Identify which cell holds the provided text, then report its (x, y) central coordinate. 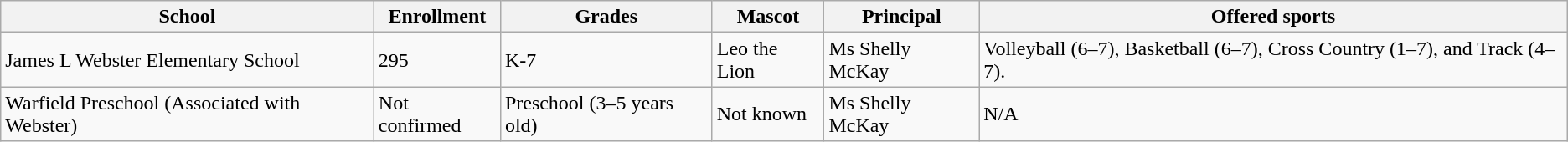
Not confirmed (437, 114)
Principal (901, 17)
Offered sports (1273, 17)
James L Webster Elementary School (188, 60)
School (188, 17)
Grades (606, 17)
Preschool (3–5 years old) (606, 114)
Volleyball (6–7), Basketball (6–7), Cross Country (1–7), and Track (4–7). (1273, 60)
Enrollment (437, 17)
Warfield Preschool (Associated with Webster) (188, 114)
Not known (768, 114)
N/A (1273, 114)
Mascot (768, 17)
295 (437, 60)
K-7 (606, 60)
Leo the Lion (768, 60)
